Detect which cell encompasses the target text, then output its [X, Y] center coordinate. 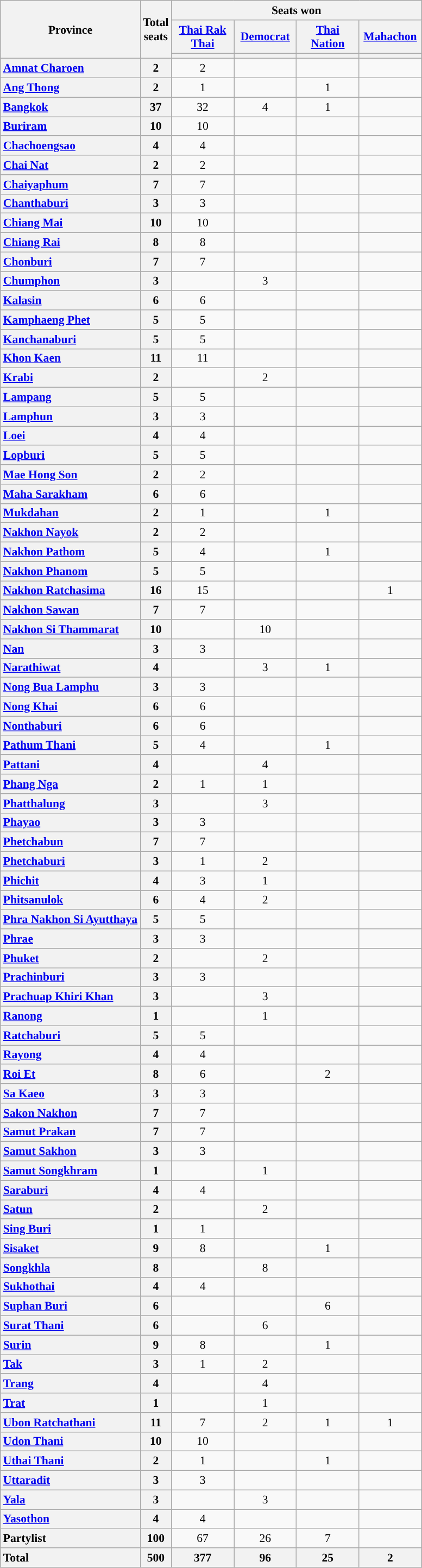
Samut Sakhon [71, 1152]
Nonthaburi [71, 726]
Nakhon Nayok [71, 533]
Surat Thani [71, 1326]
Nakhon Ratchasima [71, 591]
37 [155, 107]
Samut Songkhram [71, 1171]
Amnat Charoen [71, 68]
Nakhon Si Thammarat [71, 629]
Nakhon Phanom [71, 571]
Kalasin [71, 301]
96 [265, 1558]
Saraburi [71, 1190]
Totalseats [155, 29]
Kanchanaburi [71, 339]
16 [155, 591]
Rayong [71, 1055]
26 [265, 1539]
Thai Nation [328, 37]
Sa Kaeo [71, 1093]
Sisaket [71, 1248]
Pathum Thani [71, 745]
67 [203, 1539]
Songkhla [71, 1268]
Lamphun [71, 416]
Sing Buri [71, 1229]
Maha Sarakham [71, 494]
Phetchabun [71, 842]
Uttaradit [71, 1481]
Phrae [71, 939]
100 [155, 1539]
Ang Thong [71, 88]
Phatthalung [71, 804]
Phitsanulok [71, 900]
Trang [71, 1384]
Democrat [265, 37]
Buriram [71, 127]
Tak [71, 1364]
Phra Nakhon Si Ayutthaya [71, 920]
Lampang [71, 397]
Total [71, 1558]
Khon Kaen [71, 358]
Mukdahan [71, 513]
Phayao [71, 823]
Loei [71, 436]
Phichit [71, 881]
Satun [71, 1210]
Sakon Nakhon [71, 1113]
377 [203, 1558]
Nong Bua Lamphu [71, 687]
Yasothon [71, 1519]
Roi Et [71, 1074]
Krabi [71, 378]
Samut Prakan [71, 1132]
Suphan Buri [71, 1306]
Trat [71, 1403]
Chanthaburi [71, 204]
Chaiyaphum [71, 185]
Chiang Rai [71, 243]
Phuket [71, 958]
Nakhon Pathom [71, 552]
Mahachon [390, 37]
Uthai Thani [71, 1461]
Nakhon Sawan [71, 610]
Ratchaburi [71, 1035]
Kamphaeng Phet [71, 320]
500 [155, 1558]
Chonburi [71, 262]
Narathiwat [71, 668]
15 [203, 591]
Sukhothai [71, 1287]
Province [71, 29]
Chai Nat [71, 165]
Thai Rak Thai [203, 37]
Ubon Ratchathani [71, 1422]
Ranong [71, 1016]
Pattani [71, 765]
Nan [71, 649]
Yala [71, 1500]
Prachinburi [71, 977]
32 [203, 107]
Phetchaburi [71, 862]
Phang Nga [71, 784]
25 [328, 1558]
Chachoengsao [71, 146]
Partylist [71, 1539]
Surin [71, 1345]
Nong Khai [71, 707]
Chiang Mai [71, 223]
Mae Hong Son [71, 475]
Udon Thani [71, 1441]
Chumphon [71, 281]
Prachuap Khiri Khan [71, 997]
Seats won [297, 10]
Bangkok [71, 107]
Lopburi [71, 456]
